Pinpoint the cell where the given text exists, returning its (X, Y) midpoint coordinate. 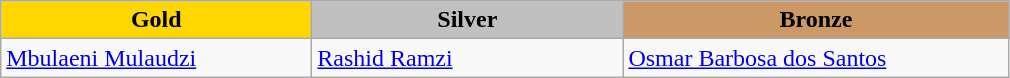
Mbulaeni Mulaudzi (156, 58)
Silver (468, 20)
Osmar Barbosa dos Santos (816, 58)
Bronze (816, 20)
Gold (156, 20)
Rashid Ramzi (468, 58)
